Pinpoint the cell where the given text exists, returning its (X, Y) midpoint coordinate. 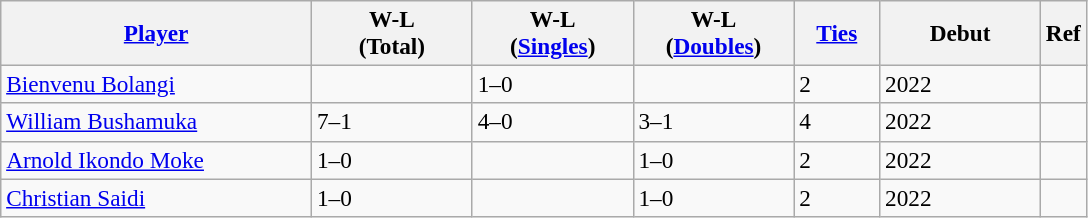
3–1 (714, 122)
Player (156, 32)
Arnold Ikondo Moke (156, 160)
Bienvenu Bolangi (156, 84)
W-L(Singles) (552, 32)
W-L(Doubles) (714, 32)
Ref (1063, 32)
W-L(Total) (392, 32)
4–0 (552, 122)
Debut (960, 32)
Ties (837, 32)
4 (837, 122)
Christian Saidi (156, 197)
7–1 (392, 122)
William Bushamuka (156, 122)
